Identify which cell holds the provided text, then report its (X, Y) central coordinate. 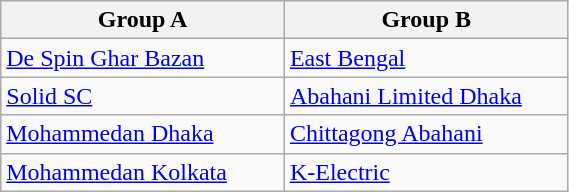
Group A (143, 20)
De Spin Ghar Bazan (143, 58)
Abahani Limited Dhaka (426, 96)
Solid SC (143, 96)
Group B (426, 20)
Mohammedan Kolkata (143, 172)
East Bengal (426, 58)
Mohammedan Dhaka (143, 134)
Chittagong Abahani (426, 134)
K-Electric (426, 172)
